Detect which cell encompasses the target text, then output its [x, y] center coordinate. 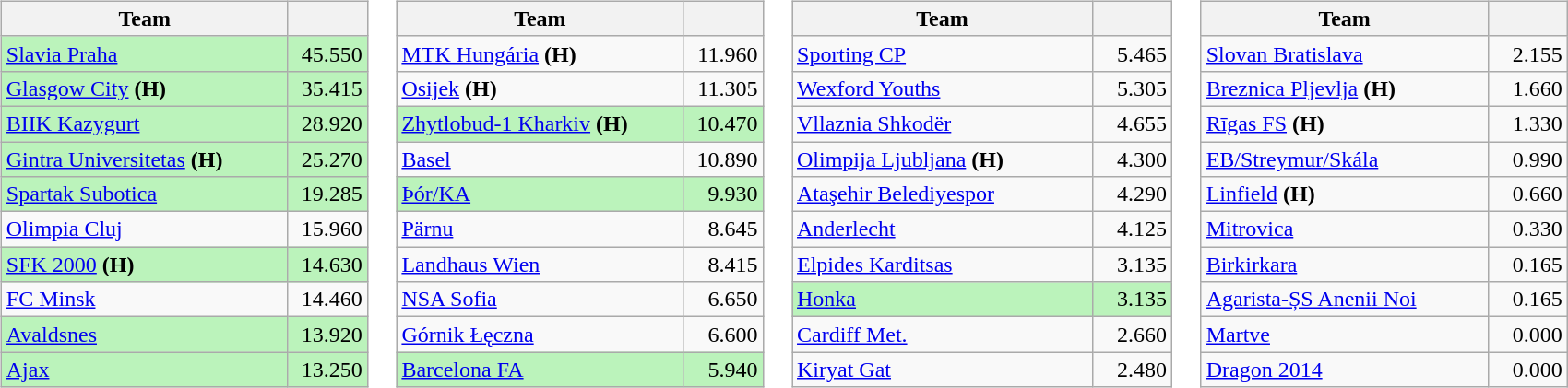
Þór/KA [540, 194]
Breznica Pljevlja (H) [1345, 88]
Slavia Praha [144, 53]
Wexford Youths [942, 88]
Ataşehir Belediyespor [942, 194]
8.645 [723, 229]
Basel [540, 159]
SFK 2000 (H) [144, 265]
2.660 [1133, 335]
Osijek (H) [540, 88]
5.465 [1133, 53]
Elpides Karditsas [942, 265]
Anderlecht [942, 229]
9.930 [723, 194]
0.660 [1527, 194]
15.960 [327, 229]
4.300 [1133, 159]
45.550 [327, 53]
10.890 [723, 159]
Rīgas FS (H) [1345, 123]
Barcelona FA [540, 370]
Olimpia Cluj [144, 229]
11.305 [723, 88]
Dragon 2014 [1345, 370]
Spartak Subotica [144, 194]
14.630 [327, 265]
Gintra Universitetas (H) [144, 159]
Vllaznia Shkodër [942, 123]
Agarista-ȘS Anenii Noi [1345, 300]
Birkirkara [1345, 265]
4.125 [1133, 229]
Honka [942, 300]
Linfield (H) [1345, 194]
0.330 [1527, 229]
6.600 [723, 335]
BIIK Kazygurt [144, 123]
EB/Streymur/Skála [1345, 159]
MTK Hungária (H) [540, 53]
6.650 [723, 300]
Glasgow City (H) [144, 88]
1.660 [1527, 88]
Martve [1345, 335]
5.305 [1133, 88]
4.655 [1133, 123]
Kiryat Gat [942, 370]
1.330 [1527, 123]
2.155 [1527, 53]
Landhaus Wien [540, 265]
5.940 [723, 370]
Avaldsnes [144, 335]
28.920 [327, 123]
Cardiff Met. [942, 335]
FC Minsk [144, 300]
11.960 [723, 53]
14.460 [327, 300]
Slovan Bratislava [1345, 53]
35.415 [327, 88]
0.990 [1527, 159]
Ajax [144, 370]
2.480 [1133, 370]
10.470 [723, 123]
19.285 [327, 194]
25.270 [327, 159]
13.920 [327, 335]
13.250 [327, 370]
8.415 [723, 265]
Sporting CP [942, 53]
Olimpija Ljubljana (H) [942, 159]
Mitrovica [1345, 229]
4.290 [1133, 194]
NSA Sofia [540, 300]
Pärnu [540, 229]
Górnik Łęczna [540, 335]
Zhytlobud-1 Kharkiv (H) [540, 123]
